Return (X, Y) of the center of cell containing provided text 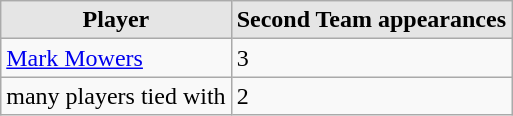
Second Team appearances (371, 20)
many players tied with (116, 96)
3 (371, 58)
2 (371, 96)
Mark Mowers (116, 58)
Player (116, 20)
